Provide the (x, y) coordinate of the cell's center where the given text is located.  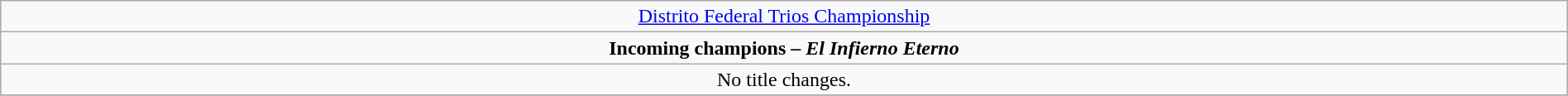
Incoming champions – El Infierno Eterno (784, 48)
No title changes. (784, 79)
Distrito Federal Trios Championship (784, 17)
